Detect which cell encompasses the target text, then output its (X, Y) center coordinate. 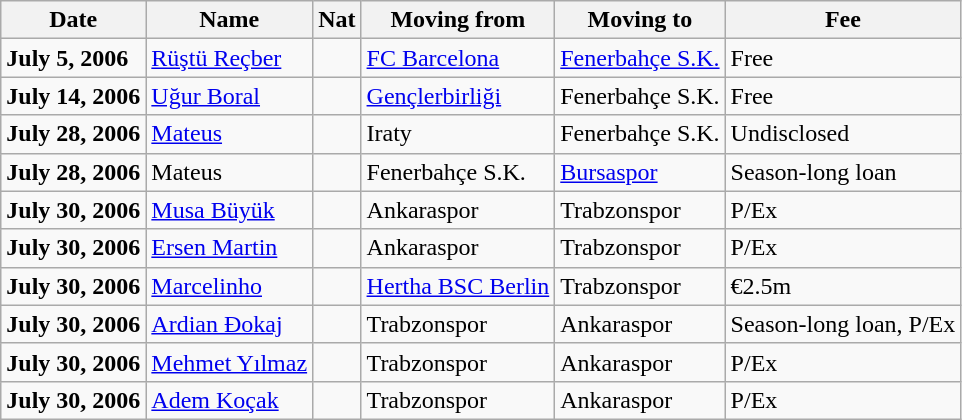
Fee (843, 20)
Musa Büyük (230, 210)
Moving from (458, 20)
Date (74, 20)
Undisclosed (843, 134)
Gençlerbirliği (458, 96)
Uğur Boral (230, 96)
Hertha BSC Berlin (458, 286)
July 5, 2006 (74, 58)
Ardian Đokaj (230, 324)
€2.5m (843, 286)
Ersen Martin (230, 248)
Moving to (640, 20)
Name (230, 20)
Mehmet Yılmaz (230, 362)
Adem Koçak (230, 400)
FC Barcelona (458, 58)
July 14, 2006 (74, 96)
Season-long loan (843, 172)
Rüştü Reçber (230, 58)
Season-long loan, P/Ex (843, 324)
Bursaspor (640, 172)
Marcelinho (230, 286)
Iraty (458, 134)
Nat (337, 20)
